Detect which cell encompasses the target text, then output its (x, y) center coordinate. 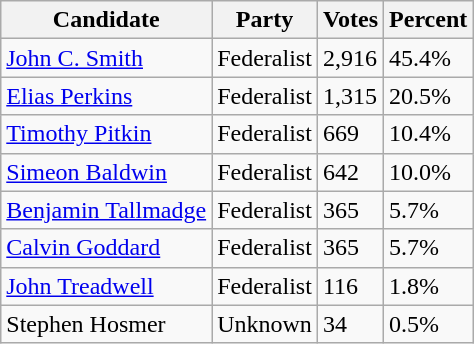
10.0% (428, 172)
Benjamin Tallmadge (106, 210)
Party (265, 20)
116 (350, 286)
1,315 (350, 96)
34 (350, 324)
Elias Perkins (106, 96)
Simeon Baldwin (106, 172)
John Treadwell (106, 286)
Timothy Pitkin (106, 134)
10.4% (428, 134)
Percent (428, 20)
Candidate (106, 20)
Calvin Goddard (106, 248)
2,916 (350, 58)
669 (350, 134)
John C. Smith (106, 58)
Unknown (265, 324)
Stephen Hosmer (106, 324)
20.5% (428, 96)
642 (350, 172)
0.5% (428, 324)
1.8% (428, 286)
Votes (350, 20)
45.4% (428, 58)
